Determine the (X, Y) coordinate at the center of the cell enclosing the given text.  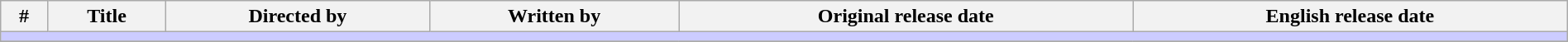
Original release date (906, 16)
# (24, 16)
Written by (554, 16)
English release date (1350, 16)
Directed by (298, 16)
Title (107, 16)
